Determine the (X, Y) coordinate at the center of the cell enclosing the given text.  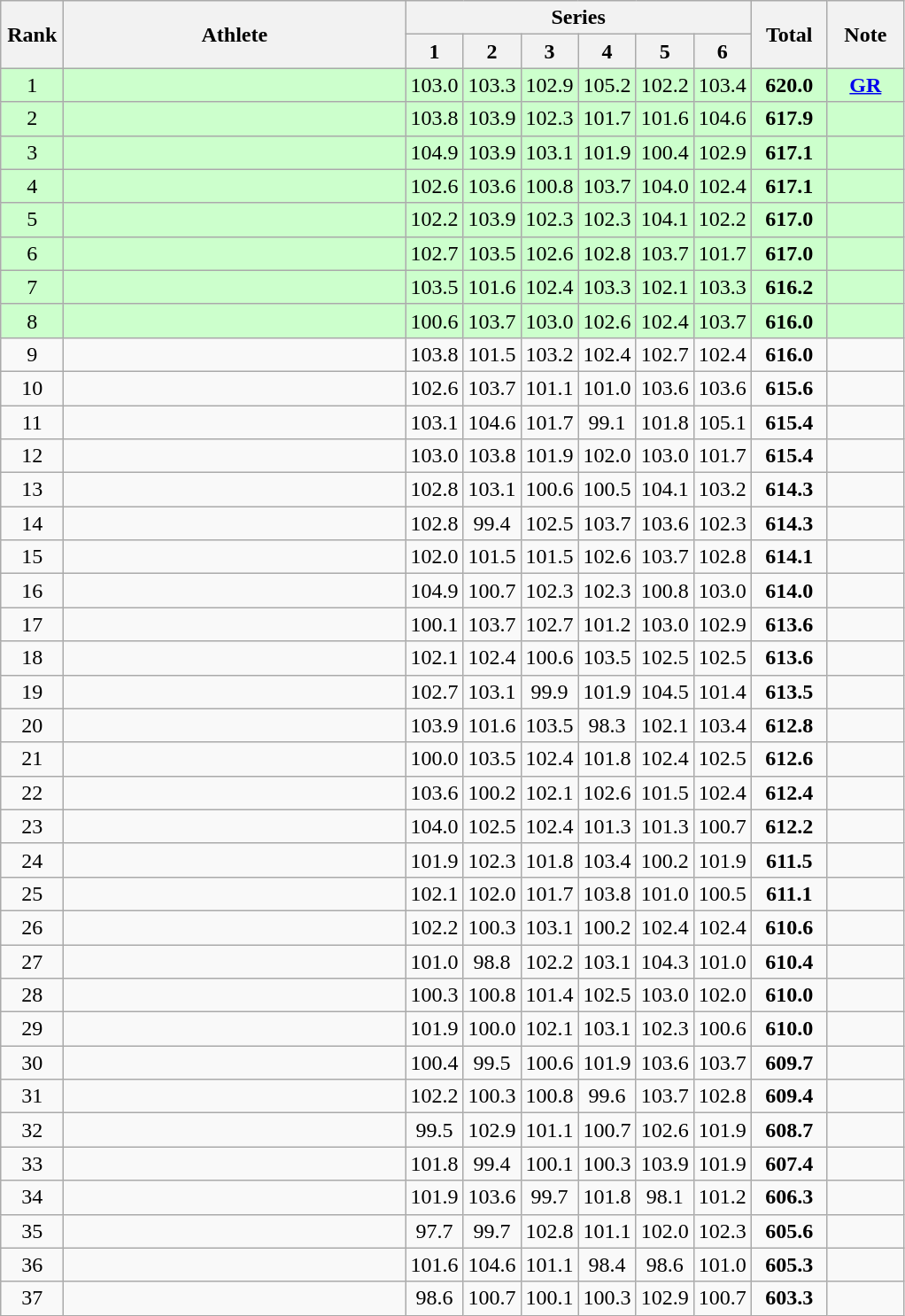
612.8 (789, 725)
611.1 (789, 894)
7 (32, 287)
Rank (32, 35)
34 (32, 1197)
23 (32, 826)
98.4 (607, 1265)
607.4 (789, 1164)
609.7 (789, 1063)
29 (32, 1029)
99.9 (549, 692)
612.4 (789, 793)
33 (32, 1164)
605.3 (789, 1265)
18 (32, 658)
24 (32, 860)
26 (32, 927)
97.7 (434, 1231)
9 (32, 354)
11 (32, 422)
25 (32, 894)
606.3 (789, 1197)
613.5 (789, 692)
22 (32, 793)
20 (32, 725)
37 (32, 1298)
GR (865, 85)
Series (578, 18)
32 (32, 1130)
14 (32, 523)
12 (32, 456)
105.1 (723, 422)
Athlete (235, 35)
13 (32, 490)
19 (32, 692)
612.6 (789, 759)
105.2 (607, 85)
21 (32, 759)
99.1 (607, 422)
608.7 (789, 1130)
612.2 (789, 826)
8 (32, 321)
614.0 (789, 591)
27 (32, 961)
610.6 (789, 927)
99.6 (607, 1096)
30 (32, 1063)
17 (32, 624)
610.4 (789, 961)
10 (32, 388)
615.6 (789, 388)
Total (789, 35)
614.1 (789, 557)
609.4 (789, 1096)
603.3 (789, 1298)
28 (32, 995)
104.3 (664, 961)
104.5 (664, 692)
36 (32, 1265)
15 (32, 557)
611.5 (789, 860)
98.3 (607, 725)
98.8 (492, 961)
617.9 (789, 119)
616.2 (789, 287)
16 (32, 591)
98.1 (664, 1197)
605.6 (789, 1231)
Note (865, 35)
620.0 (789, 85)
31 (32, 1096)
35 (32, 1231)
